Capture the cell that displays the provided text and extract its [x, y] central coordinate. 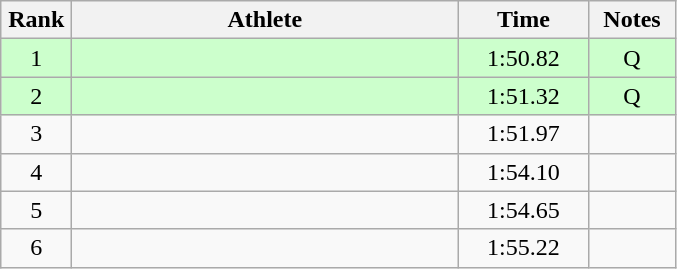
1 [36, 58]
Athlete [265, 20]
1:50.82 [524, 58]
Time [524, 20]
4 [36, 172]
5 [36, 210]
Notes [632, 20]
1:54.10 [524, 172]
1:51.32 [524, 96]
6 [36, 248]
1:51.97 [524, 134]
3 [36, 134]
1:54.65 [524, 210]
1:55.22 [524, 248]
Rank [36, 20]
2 [36, 96]
